Locate the cell with the specified text and output its [X, Y] center coordinate. 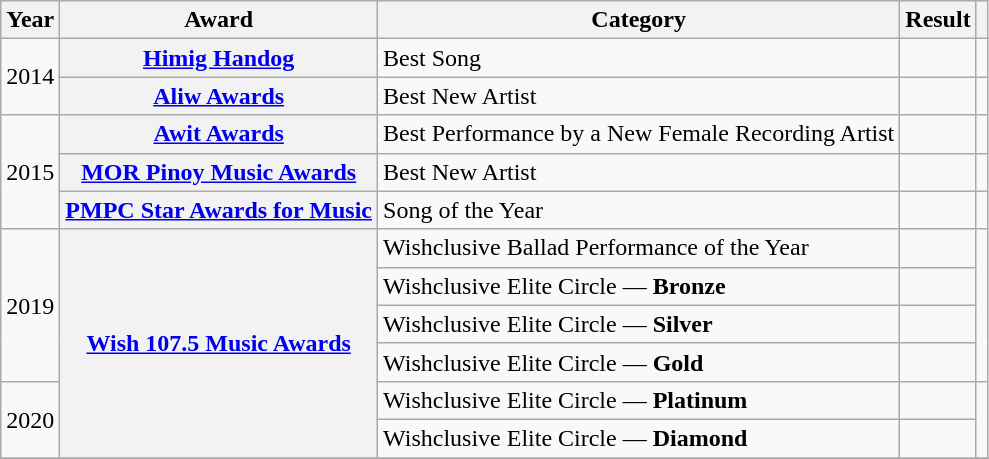
MOR Pinoy Music Awards [219, 172]
Himig Handog [219, 58]
Wishclusive Ballad Performance of the Year [639, 248]
2020 [30, 419]
2019 [30, 305]
Category [639, 20]
Award [219, 20]
2014 [30, 77]
Best Performance by a New Female Recording Artist [639, 134]
Result [938, 20]
Awit Awards [219, 134]
Wishclusive Elite Circle — Gold [639, 362]
Wish 107.5 Music Awards [219, 343]
PMPC Star Awards for Music [219, 210]
Wishclusive Elite Circle — Diamond [639, 438]
Wishclusive Elite Circle — Silver [639, 324]
Aliw Awards [219, 96]
2015 [30, 172]
Wishclusive Elite Circle — Platinum [639, 400]
Year [30, 20]
Wishclusive Elite Circle — Bronze [639, 286]
Best Song [639, 58]
Song of the Year [639, 210]
